Return [X, Y] of the center of cell containing provided text 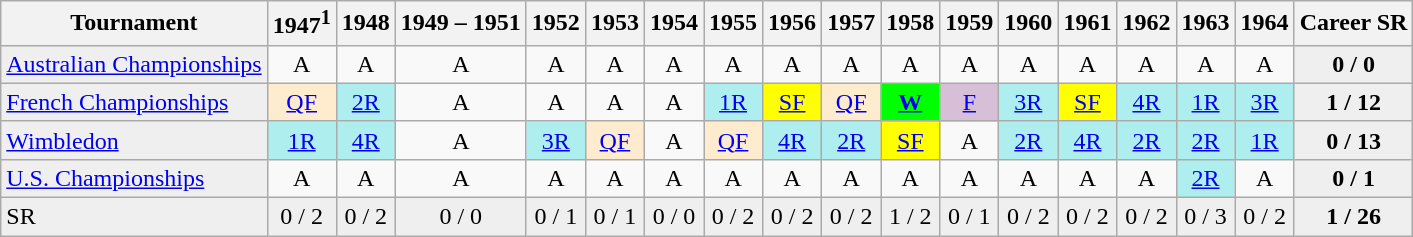
1962 [1146, 24]
1955 [734, 24]
W [910, 102]
1963 [1206, 24]
0 / 3 [1206, 217]
U.S. Championships [134, 178]
1948 [366, 24]
Australian Championships [134, 64]
Wimbledon [134, 140]
19471 [302, 24]
1 / 12 [1354, 102]
1954 [674, 24]
1957 [852, 24]
1959 [970, 24]
1958 [910, 24]
1 / 2 [910, 217]
Career SR [1354, 24]
1956 [792, 24]
1964 [1264, 24]
1 / 26 [1354, 217]
Tournament [134, 24]
1961 [1088, 24]
SR [134, 217]
1960 [1028, 24]
1952 [556, 24]
F [970, 102]
0 / 13 [1354, 140]
1949 – 1951 [460, 24]
1953 [614, 24]
French Championships [134, 102]
